Extract the (x, y) coordinate from the center of the cell holding the provided text.  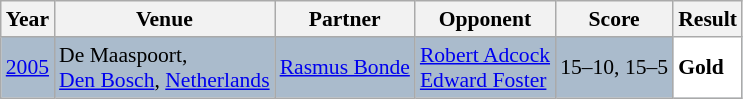
Partner (345, 19)
15–10, 15–5 (614, 68)
Opponent (485, 19)
Robert Adcock Edward Foster (485, 68)
Year (28, 19)
Gold (708, 68)
De Maaspoort,Den Bosch, Netherlands (164, 68)
Result (708, 19)
2005 (28, 68)
Rasmus Bonde (345, 68)
Score (614, 19)
Venue (164, 19)
